Find where the given text appears and provide that cell's center as (X, Y) coordinate. 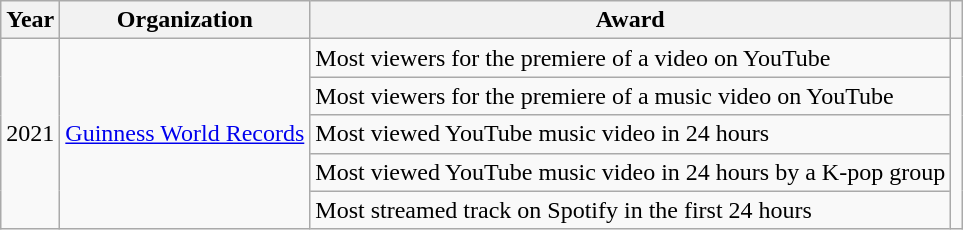
2021 (30, 134)
Guinness World Records (185, 134)
Most viewed YouTube music video in 24 hours by a K-pop group (630, 172)
Most viewers for the premiere of a music video on YouTube (630, 96)
Most viewers for the premiere of a video on YouTube (630, 58)
Organization (185, 20)
Most viewed YouTube music video in 24 hours (630, 134)
Most streamed track on Spotify in the first 24 hours (630, 210)
Year (30, 20)
Award (630, 20)
